Scan for the cell matching the given text and deliver its (X, Y) coordinate at center. 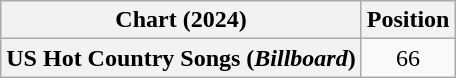
US Hot Country Songs (Billboard) (181, 58)
Position (408, 20)
Chart (2024) (181, 20)
66 (408, 58)
